Provide the [X, Y] coordinate of the cell's center where the given text is located.  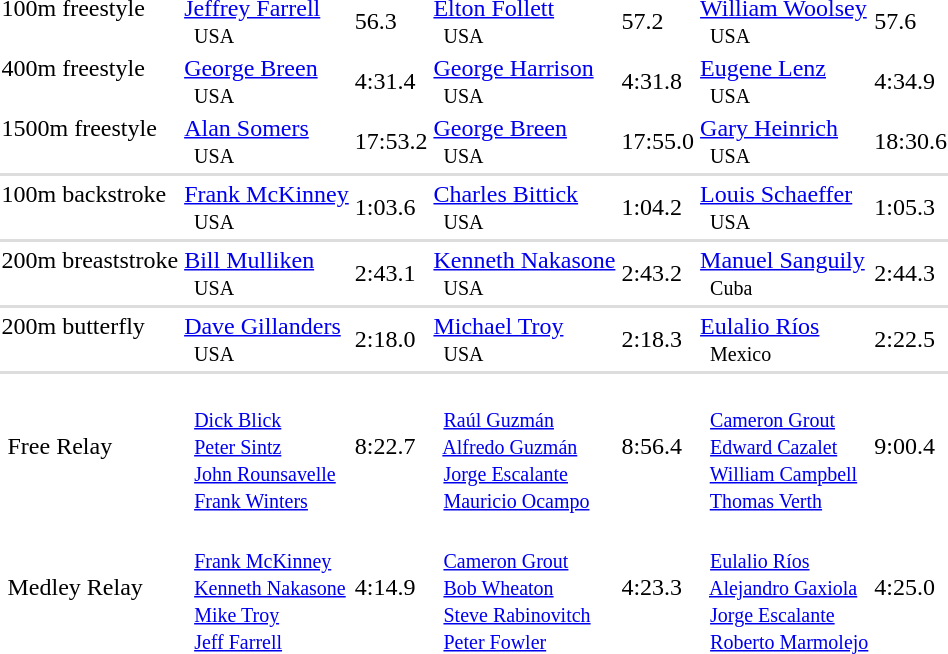
Alan Somers USA [267, 142]
Louis Schaeffer USA [784, 208]
Charles Bittick USA [524, 208]
Kenneth Nakasone USA [524, 274]
George Harrison USA [524, 82]
8:22.7 [391, 446]
Gary Heinrich USA [784, 142]
200m breaststroke [90, 274]
2:18.3 [658, 340]
Raúl Guzmán Alfredo Guzmán Jorge Escalante Mauricio Ocampo [524, 446]
100m backstroke [90, 208]
Cameron Grout Edward Cazalet William Campbell Thomas Verth [784, 446]
Eulalio Ríos Mexico [784, 340]
400m freestyle [90, 82]
2:43.1 [391, 274]
200m butterfly [90, 340]
Manuel Sanguily Cuba [784, 274]
Dick Blick Peter Sintz John Rounsavelle Frank Winters [267, 446]
17:53.2 [391, 142]
4:31.8 [658, 82]
17:55.0 [658, 142]
4:31.4 [391, 82]
Eugene Lenz USA [784, 82]
8:56.4 [658, 446]
Free Relay [90, 446]
2:18.0 [391, 340]
Bill Mulliken USA [267, 274]
2:43.2 [658, 274]
1:03.6 [391, 208]
1500m freestyle [90, 142]
Michael Troy USA [524, 340]
Dave Gillanders USA [267, 340]
1:04.2 [658, 208]
Frank McKinney USA [267, 208]
